Detect which cell encompasses the target text, then output its (X, Y) center coordinate. 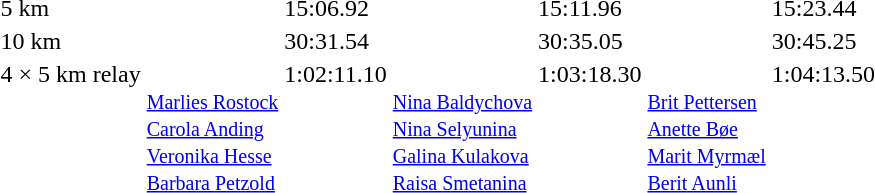
30:35.05 (590, 41)
30:31.54 (336, 41)
